Extract the (x, y) coordinate from the center of the cell holding the provided text.  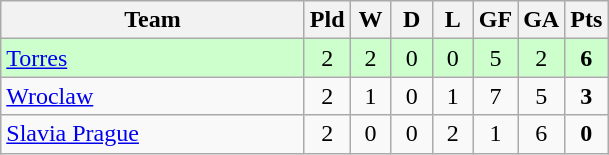
D (412, 20)
GF (495, 20)
3 (586, 96)
Pts (586, 20)
L (452, 20)
7 (495, 96)
Wroclaw (153, 96)
GA (542, 20)
Slavia Prague (153, 134)
Team (153, 20)
Pld (327, 20)
Torres (153, 58)
W (370, 20)
